For the text-containing cell, return its midpoint in [X, Y] coordinate format. 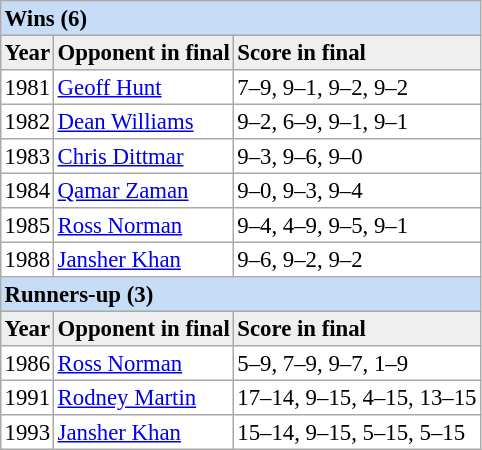
Geoff Hunt [144, 87]
17–14, 9–15, 4–15, 13–15 [358, 397]
9–6, 9–2, 9–2 [358, 259]
1988 [28, 259]
1982 [28, 121]
1984 [28, 190]
5–9, 7–9, 9–7, 1–9 [358, 363]
Dean Williams [144, 121]
Qamar Zaman [144, 190]
1986 [28, 363]
Rodney Martin [144, 397]
9–2, 6–9, 9–1, 9–1 [358, 121]
1991 [28, 397]
1983 [28, 156]
Wins (6) [240, 18]
7–9, 9–1, 9–2, 9–2 [358, 87]
1981 [28, 87]
9–0, 9–3, 9–4 [358, 190]
Runners-up (3) [240, 294]
9–4, 4–9, 9–5, 9–1 [358, 225]
9–3, 9–6, 9–0 [358, 156]
1985 [28, 225]
15–14, 9–15, 5–15, 5–15 [358, 432]
1993 [28, 432]
Chris Dittmar [144, 156]
